Detect which cell encompasses the target text, then output its [X, Y] center coordinate. 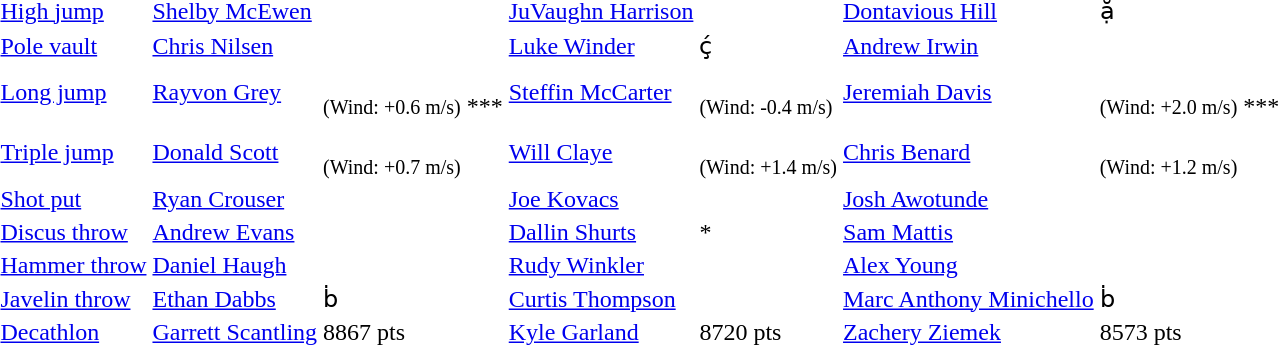
* [768, 232]
(Wind: +0.6 m/s) *** [414, 92]
Alex Young [969, 265]
ḉ [768, 46]
Will Claye [601, 152]
Marc Anthony Minichello [969, 299]
Curtis Thompson [601, 299]
Steffin McCarter [601, 92]
Dallin Shurts [601, 232]
Josh Awotunde [969, 199]
Chris Nilsen [235, 46]
Daniel Haugh [235, 265]
Joe Kovacs [601, 199]
Luke Winder [601, 46]
(Wind: -0.4 m/s) [768, 92]
ḃ [414, 299]
Andrew Irwin [969, 46]
(Wind: +0.7 m/s) [414, 152]
Ryan Crouser [235, 199]
Andrew Evans [235, 232]
Ethan Dabbs [235, 299]
Jeremiah Davis [969, 92]
Rayvon Grey [235, 92]
Rudy Winkler [601, 265]
Donald Scott [235, 152]
Chris Benard [969, 152]
(Wind: +1.4 m/s) [768, 152]
Sam Mattis [969, 232]
